Scan for the cell matching the given text and deliver its (x, y) coordinate at center. 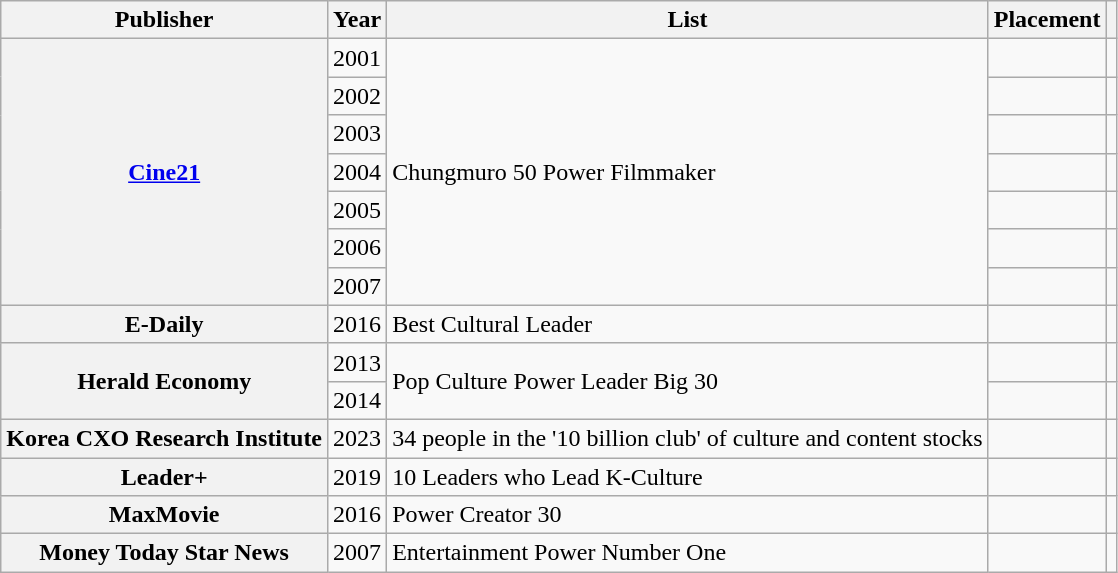
Power Creator 30 (688, 515)
Korea CXO Research Institute (164, 438)
10 Leaders who Lead K-Culture (688, 477)
Placement (1047, 20)
Year (358, 20)
34 people in the '10 billion club' of culture and content stocks (688, 438)
Publisher (164, 20)
2019 (358, 477)
List (688, 20)
E-Daily (164, 324)
Cine21 (164, 172)
2002 (358, 96)
Chungmuro 50 Power Filmmaker (688, 172)
2001 (358, 58)
Herald Economy (164, 381)
2006 (358, 248)
Entertainment Power Number One (688, 553)
2014 (358, 400)
Pop Culture Power Leader Big 30 (688, 381)
2013 (358, 362)
Best Cultural Leader (688, 324)
MaxMovie (164, 515)
2004 (358, 172)
Money Today Star News (164, 553)
2023 (358, 438)
2003 (358, 134)
Leader+ (164, 477)
2005 (358, 210)
